Scan for the cell matching the given text and deliver its [X, Y] coordinate at center. 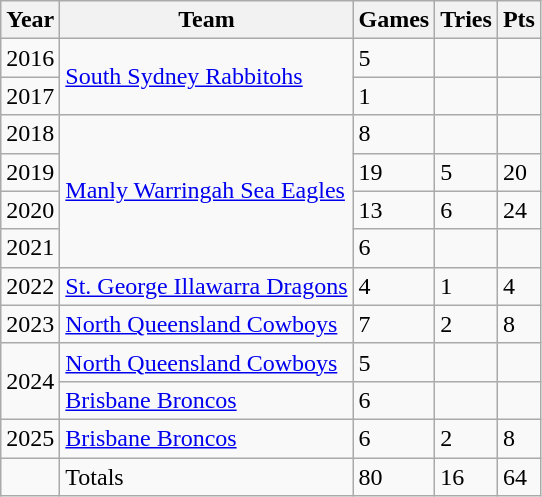
Tries [466, 20]
64 [518, 477]
Manly Warringah Sea Eagles [206, 191]
16 [466, 477]
2024 [30, 381]
2023 [30, 324]
Games [394, 20]
2018 [30, 134]
South Sydney Rabbitohs [206, 77]
Year [30, 20]
24 [518, 210]
13 [394, 210]
7 [394, 324]
2022 [30, 286]
2017 [30, 96]
2016 [30, 58]
80 [394, 477]
19 [394, 172]
2020 [30, 210]
20 [518, 172]
2021 [30, 248]
Pts [518, 20]
2025 [30, 438]
St. George Illawarra Dragons [206, 286]
2019 [30, 172]
Totals [206, 477]
Team [206, 20]
